Output the [X, Y] coordinate of the center of the cell containing the given text.  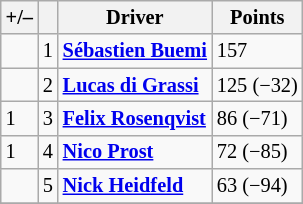
Lucas di Grassi [135, 85]
63 (−94) [258, 186]
+/– [20, 17]
3 [48, 118]
5 [48, 186]
Points [258, 17]
Driver [135, 17]
Felix Rosenqvist [135, 118]
125 (−32) [258, 85]
Nick Heidfeld [135, 186]
Nico Prost [135, 152]
157 [258, 51]
72 (−85) [258, 152]
4 [48, 152]
2 [48, 85]
Sébastien Buemi [135, 51]
86 (−71) [258, 118]
